Output the (x, y) coordinate of the center of the cell containing the given text.  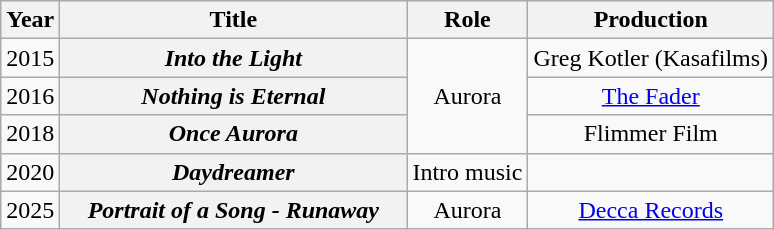
Role (468, 20)
The Fader (651, 96)
2020 (30, 172)
2018 (30, 134)
2025 (30, 210)
Year (30, 20)
Daydreamer (234, 172)
Portrait of a Song - Runaway (234, 210)
Production (651, 20)
2016 (30, 96)
Greg Kotler (Kasafilms) (651, 58)
Once Aurora (234, 134)
2015 (30, 58)
Decca Records (651, 210)
Flimmer Film (651, 134)
Nothing is Eternal (234, 96)
Intro music (468, 172)
Title (234, 20)
Into the Light (234, 58)
